Find where the given text appears and provide that cell's center as (x, y) coordinate. 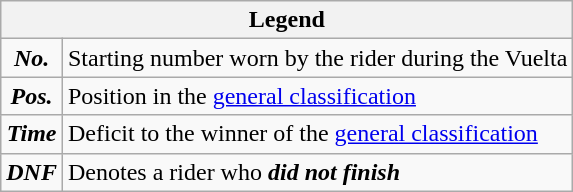
No. (32, 58)
Time (32, 134)
DNF (32, 172)
Position in the general classification (317, 96)
Starting number worn by the rider during the Vuelta (317, 58)
Legend (287, 20)
Deficit to the winner of the general classification (317, 134)
Denotes a rider who did not finish (317, 172)
Pos. (32, 96)
